Scan for the cell matching the given text and deliver its (X, Y) coordinate at center. 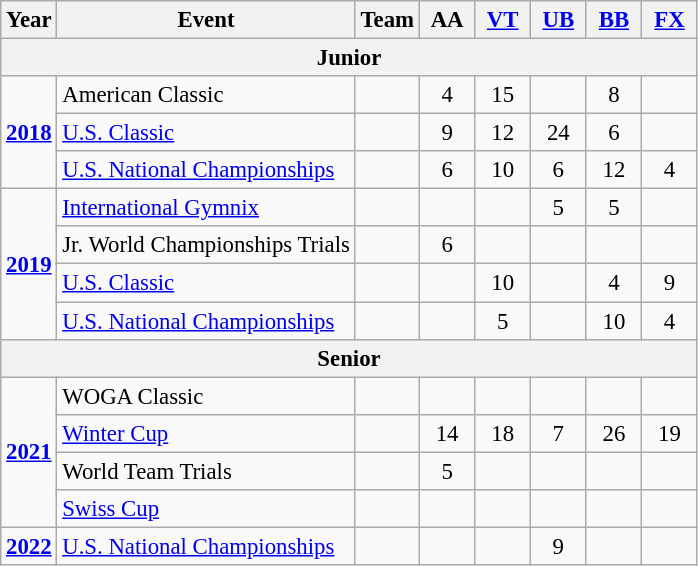
8 (614, 95)
American Classic (206, 95)
Swiss Cup (206, 509)
UB (559, 20)
Event (206, 20)
2022 (29, 546)
Junior (350, 58)
Team (387, 20)
World Team Trials (206, 471)
26 (614, 433)
International Gymnix (206, 208)
FX (670, 20)
14 (447, 433)
7 (559, 433)
VT (503, 20)
AA (447, 20)
24 (559, 133)
Senior (350, 358)
Winter Cup (206, 433)
BB (614, 20)
2019 (29, 264)
Year (29, 20)
Jr. World Championships Trials (206, 245)
WOGA Classic (206, 396)
18 (503, 433)
2018 (29, 132)
2021 (29, 452)
15 (503, 95)
19 (670, 433)
